From the cell containing the given text, extract its center point as (X, Y) coordinate. 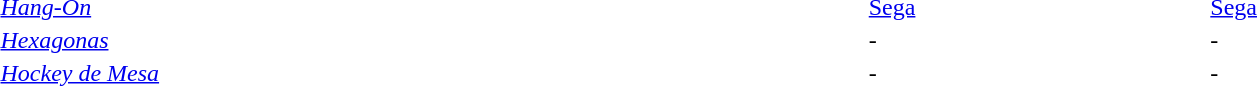
- (1036, 40)
